Search for the cell housing the specified text and yield its [X, Y] center coordinate. 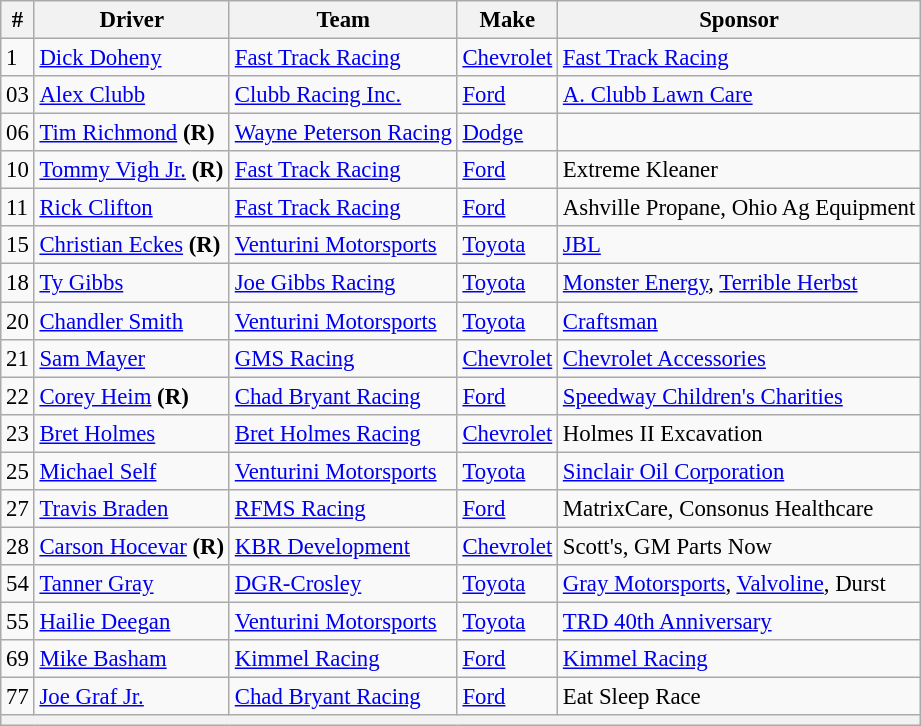
25 [18, 471]
MatrixCare, Consonus Healthcare [740, 509]
Sam Mayer [132, 358]
03 [18, 95]
Ty Gibbs [132, 283]
15 [18, 245]
Clubb Racing Inc. [343, 95]
Alex Clubb [132, 95]
Tim Richmond (R) [132, 133]
1 [18, 58]
Monster Energy, Terrible Herbst [740, 283]
Dick Doheny [132, 58]
Holmes II Excavation [740, 433]
Carson Hocevar (R) [132, 546]
JBL [740, 245]
22 [18, 396]
Sponsor [740, 20]
11 [18, 208]
Speedway Children's Charities [740, 396]
23 [18, 433]
10 [18, 170]
18 [18, 283]
Bret Holmes [132, 433]
69 [18, 659]
Eat Sleep Race [740, 697]
28 [18, 546]
Mike Basham [132, 659]
Chevrolet Accessories [740, 358]
Bret Holmes Racing [343, 433]
Joe Gibbs Racing [343, 283]
A. Clubb Lawn Care [740, 95]
06 [18, 133]
DGR-Crosley [343, 584]
Chandler Smith [132, 321]
Ashville Propane, Ohio Ag Equipment [740, 208]
Dodge [507, 133]
Extreme Kleaner [740, 170]
27 [18, 509]
21 [18, 358]
KBR Development [343, 546]
Wayne Peterson Racing [343, 133]
Rick Clifton [132, 208]
55 [18, 621]
54 [18, 584]
Tanner Gray [132, 584]
77 [18, 697]
Craftsman [740, 321]
GMS Racing [343, 358]
Michael Self [132, 471]
Joe Graf Jr. [132, 697]
Sinclair Oil Corporation [740, 471]
Driver [132, 20]
Make [507, 20]
Team [343, 20]
20 [18, 321]
# [18, 20]
Gray Motorsports, Valvoline, Durst [740, 584]
RFMS Racing [343, 509]
Tommy Vigh Jr. (R) [132, 170]
TRD 40th Anniversary [740, 621]
Corey Heim (R) [132, 396]
Hailie Deegan [132, 621]
Scott's, GM Parts Now [740, 546]
Travis Braden [132, 509]
Christian Eckes (R) [132, 245]
